Capture the cell that displays the provided text and extract its (x, y) central coordinate. 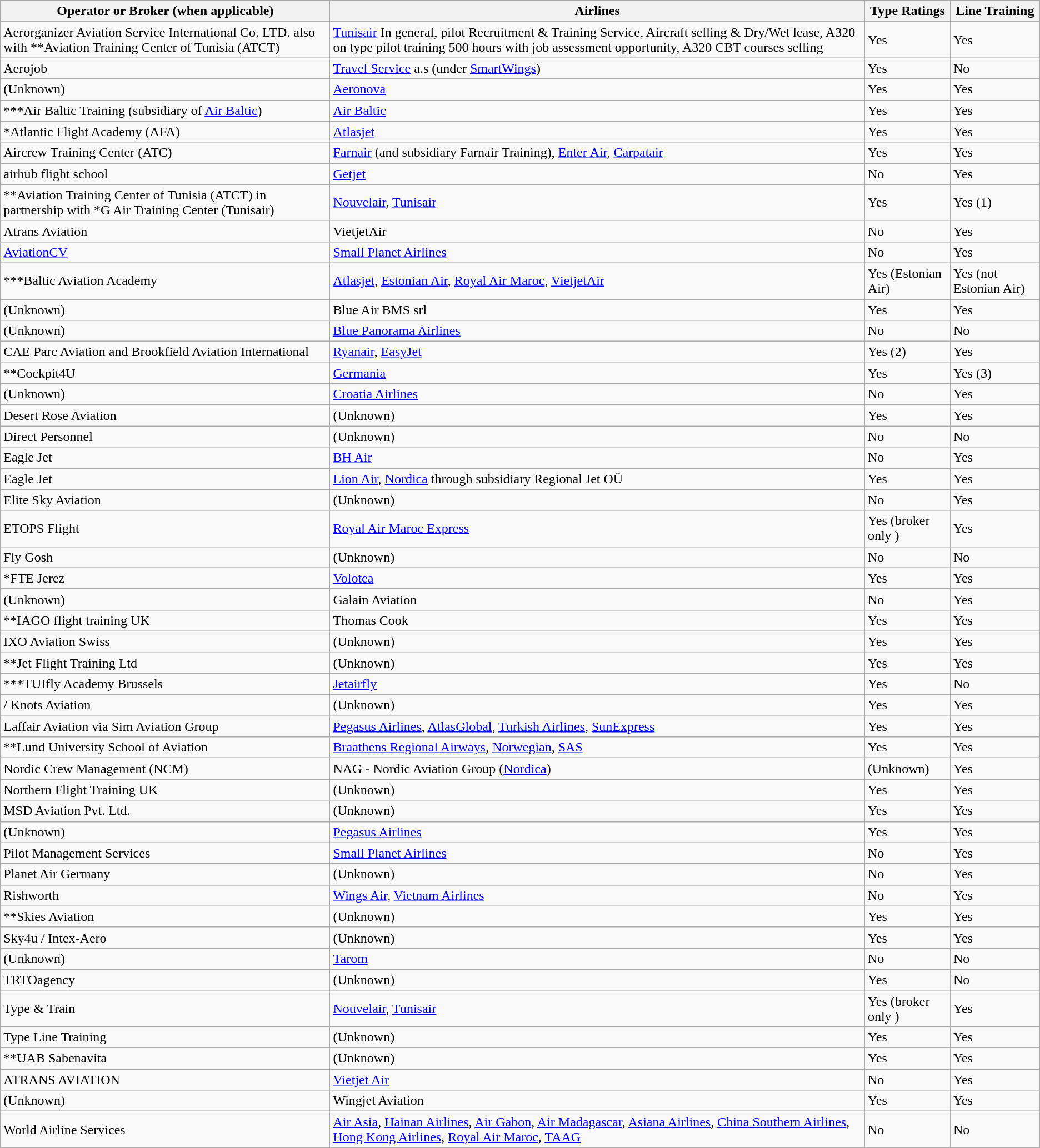
Thomas Cook (597, 620)
Aerojob (166, 68)
VietjetAir (597, 231)
Pegasus Airlines, AtlasGlobal, Turkish Airlines, SunExpress (597, 726)
Airlines (597, 11)
TRTOagency (166, 980)
CAE Parc Aviation and Brookfield Aviation International (166, 352)
Type & Train (166, 1009)
Yes (3) (994, 373)
**Jet Flight Training Ltd (166, 663)
Air Asia, Hainan Airlines, Air Gabon, Air Madagascar, Asiana Airlines, China Southern Airlines, Hong Kong Airlines, Royal Air Maroc, TAAG (597, 1130)
Yes (Estonian Air) (907, 281)
NAG - Nordic Aviation Group (Nordica) (597, 769)
Fly Gosh (166, 557)
Laffair Aviation via Sim Aviation Group (166, 726)
Getjet (597, 174)
Aeronova (597, 89)
Type Line Training (166, 1037)
*Atlantic Flight Academy (AFA) (166, 132)
Yes (not Estonian Air) (994, 281)
Ryanair, EasyJet (597, 352)
ATRANS AVIATION (166, 1080)
Travel Service a.s (under SmartWings) (597, 68)
Royal Air Maroc Express (597, 529)
Wings Air, Vietnam Airlines (597, 895)
**Aviation Training Center of Tunisia (ATCT) in partnership with *G Air Training Center (Tunisair) (166, 202)
Rishworth (166, 895)
Type Ratings (907, 11)
Sky4u / Intex-Aero (166, 938)
**UAB Sabenavita (166, 1059)
Aircrew Training Center (ATC) (166, 153)
Atlasjet, Estonian Air, Royal Air Maroc, VietjetAir (597, 281)
Lion Air, Nordica through subsidiary Regional Jet OÜ (597, 479)
*FTE Jerez (166, 578)
Germania (597, 373)
BH Air (597, 458)
Nordic Crew Management (NCM) (166, 769)
AviationCV (166, 252)
Blue Air BMS srl (597, 309)
**IAGO flight training UK (166, 620)
MSD Aviation Pvt. Ltd. (166, 811)
***Air Baltic Training (subsidiary of Air Baltic) (166, 111)
Galain Aviation (597, 599)
Tarom (597, 959)
ETOPS Flight (166, 529)
World Airline Services (166, 1130)
Pilot Management Services (166, 853)
Farnair (and subsidiary Farnair Training), Enter Air, Carpatair (597, 153)
Volotea (597, 578)
**Skies Aviation (166, 916)
Blue Panorama Airlines (597, 331)
***Baltic Aviation Academy (166, 281)
Planet Air Germany (166, 874)
IXO Aviation Swiss (166, 641)
Desert Rose Aviation (166, 415)
/ Knots Aviation (166, 705)
Croatia Airlines (597, 394)
Aerorganizer Aviation Service International Co. LTD. also with **Aviation Training Center of Tunisia (ATCT) (166, 40)
***TUIfly Academy Brussels (166, 684)
Vietjet Air (597, 1080)
airhub flight school (166, 174)
Braathens Regional Airways, Norwegian, SAS (597, 748)
Line Training (994, 11)
Wingjet Aviation (597, 1101)
Air Baltic (597, 111)
Northern Flight Training UK (166, 790)
Yes (1) (994, 202)
Operator or Broker (when applicable) (166, 11)
Atlasjet (597, 132)
**Cockpit4U (166, 373)
Yes (2) (907, 352)
Atrans Aviation (166, 231)
**Lund University School of Aviation (166, 748)
Jetairfly (597, 684)
Elite Sky Aviation (166, 500)
Direct Personnel (166, 437)
Pegasus Airlines (597, 832)
